Pinpoint the cell where the given text exists, returning its [x, y] midpoint coordinate. 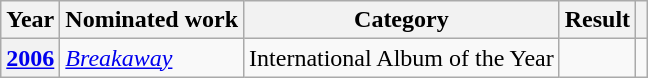
Nominated work [152, 20]
Result [597, 20]
International Album of the Year [402, 58]
2006 [30, 58]
Year [30, 20]
Breakaway [152, 58]
Category [402, 20]
